Determine the (X, Y) coordinate at the center of the cell enclosing the given text.  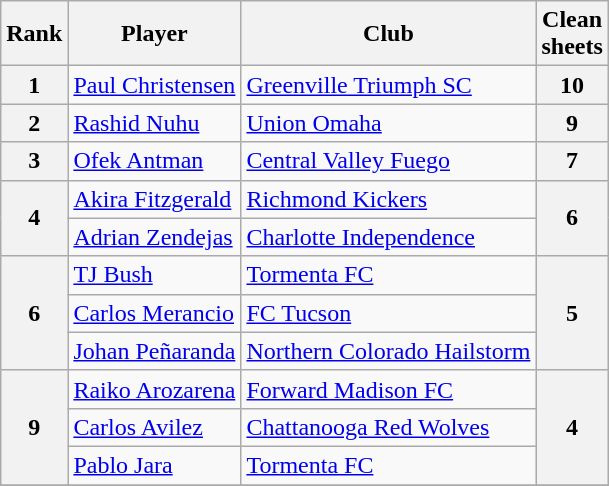
3 (34, 161)
Richmond Kickers (388, 199)
Ofek Antman (154, 161)
Raiko Arozarena (154, 389)
Pablo Jara (154, 465)
1 (34, 85)
Greenville Triumph SC (388, 85)
Cleansheets (572, 34)
7 (572, 161)
Rank (34, 34)
Paul Christensen (154, 85)
Chattanooga Red Wolves (388, 427)
Club (388, 34)
Northern Colorado Hailstorm (388, 351)
Charlotte Independence (388, 237)
Forward Madison FC (388, 389)
Carlos Avilez (154, 427)
Johan Peñaranda (154, 351)
TJ Bush (154, 275)
FC Tucson (388, 313)
Akira Fitzgerald (154, 199)
Rashid Nuhu (154, 123)
2 (34, 123)
Central Valley Fuego (388, 161)
10 (572, 85)
Union Omaha (388, 123)
Carlos Merancio (154, 313)
Adrian Zendejas (154, 237)
Player (154, 34)
5 (572, 313)
